Return [x, y] of the center of cell containing provided text 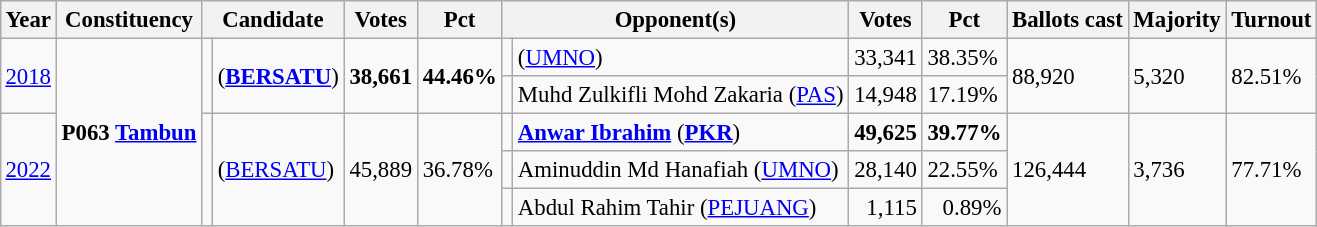
28,140 [886, 170]
38,661 [380, 76]
Majority [1177, 20]
77.71% [1272, 170]
36.78% [460, 170]
Candidate [273, 20]
Muhd Zulkifli Mohd Zakaria (PAS) [681, 95]
Opponent(s) [676, 20]
Turnout [1272, 20]
14,948 [886, 95]
44.46% [460, 76]
126,444 [1068, 170]
17.19% [964, 95]
Year [28, 20]
Ballots cast [1068, 20]
(UMNO) [681, 57]
P063 Tambun [128, 132]
Aminuddin Md Hanafiah (UMNO) [681, 170]
2022 [28, 170]
39.77% [964, 133]
Anwar Ibrahim (PKR) [681, 133]
82.51% [1272, 76]
Constituency [128, 20]
5,320 [1177, 76]
45,889 [380, 170]
3,736 [1177, 170]
Abdul Rahim Tahir (PEJUANG) [681, 208]
88,920 [1068, 76]
1,115 [886, 208]
22.55% [964, 170]
2018 [28, 76]
0.89% [964, 208]
49,625 [886, 133]
38.35% [964, 57]
33,341 [886, 57]
